Determine the [x, y] coordinate at the center of the cell enclosing the given text.  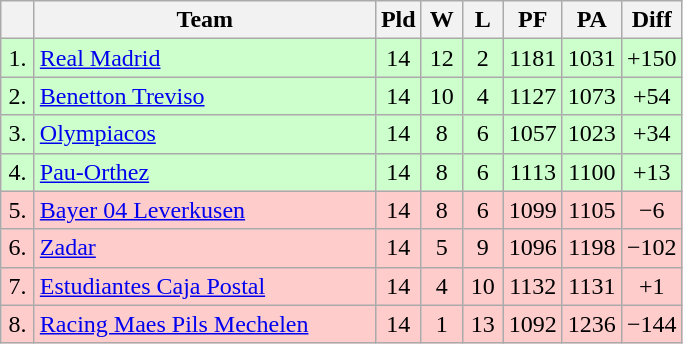
−102 [652, 248]
1131 [592, 286]
W [442, 20]
1198 [592, 248]
7. [18, 286]
8. [18, 324]
1113 [532, 172]
+1 [652, 286]
Benetton Treviso [204, 96]
1096 [532, 248]
4. [18, 172]
Pau-Orthez [204, 172]
1. [18, 58]
6. [18, 248]
1 [442, 324]
Zadar [204, 248]
1132 [532, 286]
Pld [398, 20]
+54 [652, 96]
1105 [592, 210]
1236 [592, 324]
1100 [592, 172]
L [482, 20]
Team [204, 20]
−144 [652, 324]
13 [482, 324]
5 [442, 248]
5. [18, 210]
+150 [652, 58]
Real Madrid [204, 58]
1057 [532, 134]
2 [482, 58]
PF [532, 20]
Olympiacos [204, 134]
1092 [532, 324]
+34 [652, 134]
Estudiantes Caja Postal [204, 286]
9 [482, 248]
12 [442, 58]
Bayer 04 Leverkusen [204, 210]
Diff [652, 20]
1127 [532, 96]
1099 [532, 210]
1073 [592, 96]
1181 [532, 58]
Racing Maes Pils Mechelen [204, 324]
+13 [652, 172]
−6 [652, 210]
1023 [592, 134]
PA [592, 20]
1031 [592, 58]
2. [18, 96]
3. [18, 134]
